Capture the cell that displays the provided text and extract its [X, Y] central coordinate. 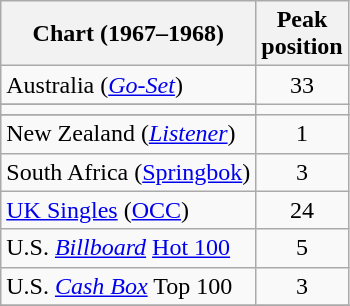
24 [302, 210]
New Zealand (Listener) [128, 134]
South Africa (Springbok) [128, 172]
33 [302, 85]
Australia (Go-Set) [128, 85]
U.S. Billboard Hot 100 [128, 248]
5 [302, 248]
UK Singles (OCC) [128, 210]
Peakposition [302, 34]
Chart (1967–1968) [128, 34]
U.S. Cash Box Top 100 [128, 286]
1 [302, 134]
